Output the [x, y] coordinate of the center of the cell containing the given text.  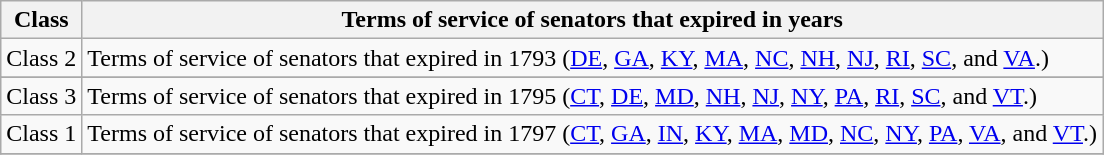
Terms of service of senators that expired in 1797 (CT, GA, IN, KY, MA, MD, NC, NY, PA, VA, and VT.) [592, 134]
Class 3 [42, 96]
Terms of service of senators that expired in 1793 (DE, GA, KY, MA, NC, NH, NJ, RI, SC, and VA.) [592, 58]
Class 1 [42, 134]
Class 2 [42, 58]
Class [42, 20]
Terms of service of senators that expired in years [592, 20]
Terms of service of senators that expired in 1795 (CT, DE, MD, NH, NJ, NY, PA, RI, SC, and VT.) [592, 96]
